Detect which cell encompasses the target text, then output its (x, y) center coordinate. 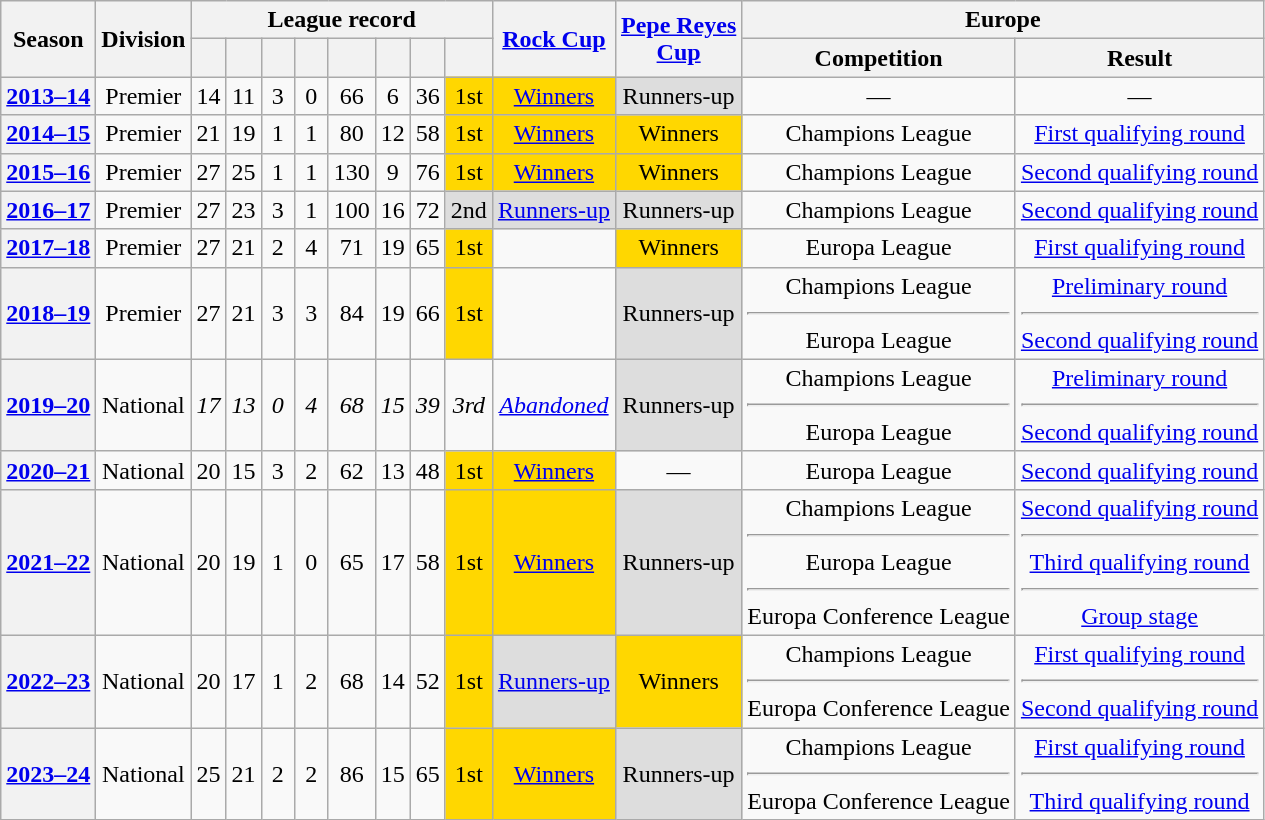
130 (352, 172)
2013–14 (48, 96)
2017–18 (48, 248)
3rd (468, 405)
23 (244, 210)
2016–17 (48, 210)
16 (392, 210)
76 (428, 172)
2019–20 (48, 405)
Second qualifying roundThird qualifying roundGroup stage (1139, 562)
71 (352, 248)
9 (392, 172)
Rock Cup (554, 39)
2022–23 (48, 681)
48 (428, 470)
11 (244, 96)
100 (352, 210)
Competition (879, 58)
39 (428, 405)
72 (428, 210)
62 (352, 470)
Abandoned (554, 405)
2018–19 (48, 313)
36 (428, 96)
6 (392, 96)
80 (352, 134)
52 (428, 681)
First qualifying roundSecond qualifying round (1139, 681)
2020–21 (48, 470)
2nd (468, 210)
2023–24 (48, 774)
Pepe ReyesCup (678, 39)
First qualifying roundThird qualifying round (1139, 774)
Result (1139, 58)
2014–15 (48, 134)
Division (144, 39)
2015–16 (48, 172)
84 (352, 313)
League record (342, 20)
Europe (1003, 20)
86 (352, 774)
2021–22 (48, 562)
12 (392, 134)
Champions LeagueEuropa LeagueEuropa Conference League (879, 562)
Season (48, 39)
